From the cell containing the given text, extract its center point as (X, Y) coordinate. 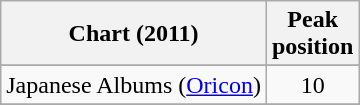
Japanese Albums (Oricon) (134, 85)
Chart (2011) (134, 34)
10 (312, 85)
Peakposition (312, 34)
